Extract the (x, y) coordinate from the center of the cell holding the provided text.  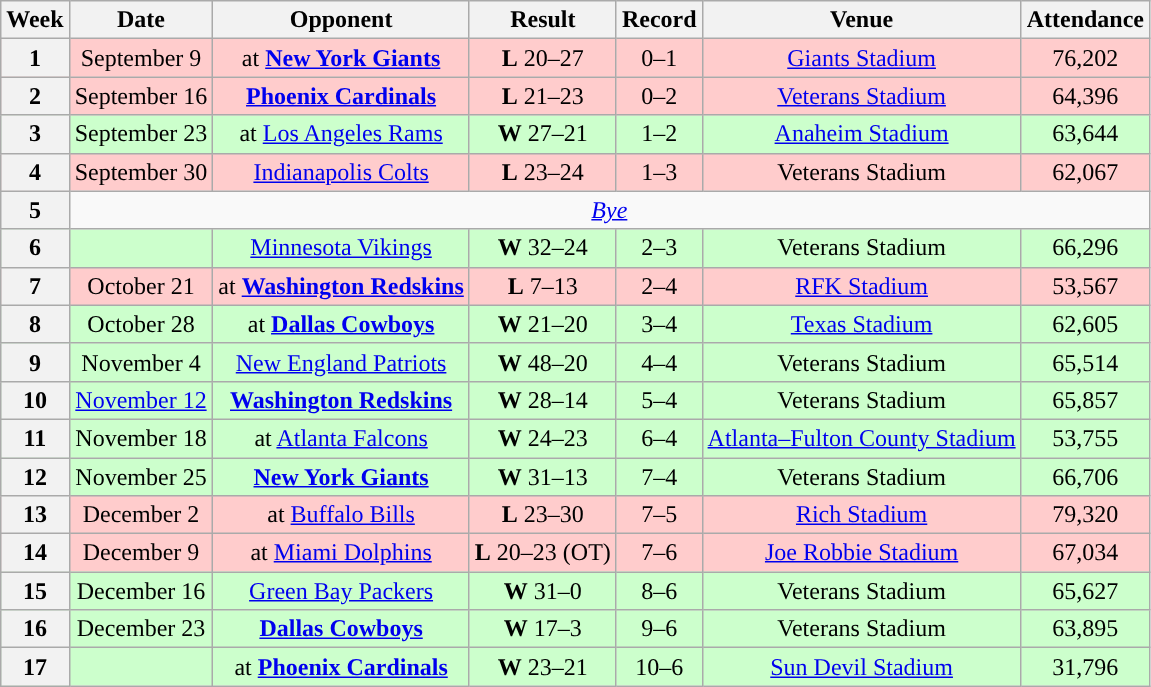
63,644 (1085, 134)
5–4 (659, 400)
Phoenix Cardinals (341, 96)
December 23 (141, 629)
W 27–21 (542, 134)
7–5 (659, 515)
4–4 (659, 362)
Minnesota Vikings (341, 248)
65,627 (1085, 591)
9–6 (659, 629)
L 21–23 (542, 96)
December 9 (141, 553)
79,320 (1085, 515)
November 25 (141, 477)
1–2 (659, 134)
2 (35, 96)
4 (35, 172)
October 21 (141, 286)
0–2 (659, 96)
31,796 (1085, 667)
Green Bay Packers (341, 591)
17 (35, 667)
1–3 (659, 172)
3 (35, 134)
Indianapolis Colts (341, 172)
63,895 (1085, 629)
Giants Stadium (862, 58)
L 23–30 (542, 515)
0–1 (659, 58)
W 28–14 (542, 400)
November 12 (141, 400)
76,202 (1085, 58)
8 (35, 324)
New England Patriots (341, 362)
66,296 (1085, 248)
L 20–23 (OT) (542, 553)
at Phoenix Cardinals (341, 667)
2–4 (659, 286)
September 23 (141, 134)
53,755 (1085, 438)
Washington Redskins (341, 400)
62,605 (1085, 324)
Result (542, 20)
7 (35, 286)
at Washington Redskins (341, 286)
at Miami Dolphins (341, 553)
W 32–24 (542, 248)
6 (35, 248)
Dallas Cowboys (341, 629)
13 (35, 515)
W 24–23 (542, 438)
Venue (862, 20)
65,857 (1085, 400)
at Los Angeles Rams (341, 134)
Record (659, 20)
December 2 (141, 515)
Atlanta–Fulton County Stadium (862, 438)
15 (35, 591)
64,396 (1085, 96)
Date (141, 20)
Texas Stadium (862, 324)
September 30 (141, 172)
7–6 (659, 553)
W 23–21 (542, 667)
7–4 (659, 477)
Week (35, 20)
65,514 (1085, 362)
W 21–20 (542, 324)
11 (35, 438)
9 (35, 362)
14 (35, 553)
2–3 (659, 248)
November 18 (141, 438)
Opponent (341, 20)
Joe Robbie Stadium (862, 553)
September 9 (141, 58)
62,067 (1085, 172)
W 17–3 (542, 629)
L 20–27 (542, 58)
New York Giants (341, 477)
September 16 (141, 96)
November 4 (141, 362)
October 28 (141, 324)
L 7–13 (542, 286)
W 31–13 (542, 477)
December 16 (141, 591)
10 (35, 400)
8–6 (659, 591)
at Dallas Cowboys (341, 324)
10–6 (659, 667)
67,034 (1085, 553)
53,567 (1085, 286)
3–4 (659, 324)
Rich Stadium (862, 515)
1 (35, 58)
Attendance (1085, 20)
66,706 (1085, 477)
16 (35, 629)
W 48–20 (542, 362)
6–4 (659, 438)
12 (35, 477)
W 31–0 (542, 591)
Anaheim Stadium (862, 134)
L 23–24 (542, 172)
5 (35, 210)
at Atlanta Falcons (341, 438)
Sun Devil Stadium (862, 667)
Bye (609, 210)
at Buffalo Bills (341, 515)
RFK Stadium (862, 286)
at New York Giants (341, 58)
